Find where the given text appears and provide that cell's center as (X, Y) coordinate. 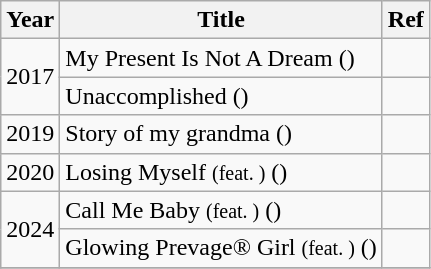
Story of my grandma () (222, 134)
Unaccomplished () (222, 96)
2020 (30, 172)
2019 (30, 134)
2017 (30, 77)
Call Me Baby (feat. ) () (222, 210)
Ref (406, 20)
My Present Is Not A Dream () (222, 58)
Title (222, 20)
Year (30, 20)
Glowing Prevage® Girl (feat. ) () (222, 248)
2024 (30, 229)
Losing Myself (feat. ) () (222, 172)
